Return the (X, Y) coordinate for the center point of the cell that contains the specified text.  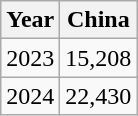
2024 (30, 96)
Year (30, 20)
22,430 (98, 96)
China (98, 20)
15,208 (98, 58)
2023 (30, 58)
